Find where the given text appears and provide that cell's center as [x, y] coordinate. 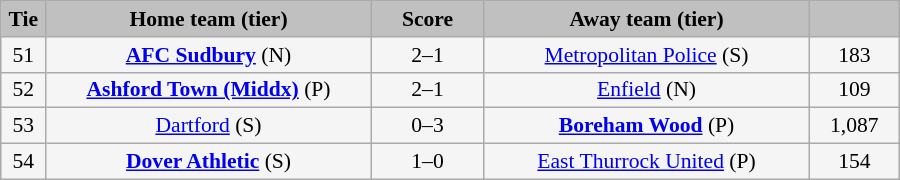
1–0 [427, 162]
1,087 [854, 126]
Home team (tier) [209, 19]
109 [854, 90]
Tie [24, 19]
Enfield (N) [647, 90]
Ashford Town (Middx) (P) [209, 90]
Score [427, 19]
52 [24, 90]
53 [24, 126]
Metropolitan Police (S) [647, 55]
54 [24, 162]
Away team (tier) [647, 19]
East Thurrock United (P) [647, 162]
AFC Sudbury (N) [209, 55]
Dartford (S) [209, 126]
Boreham Wood (P) [647, 126]
Dover Athletic (S) [209, 162]
0–3 [427, 126]
183 [854, 55]
51 [24, 55]
154 [854, 162]
